Determine the [x, y] coordinate at the center of the cell enclosing the given text.  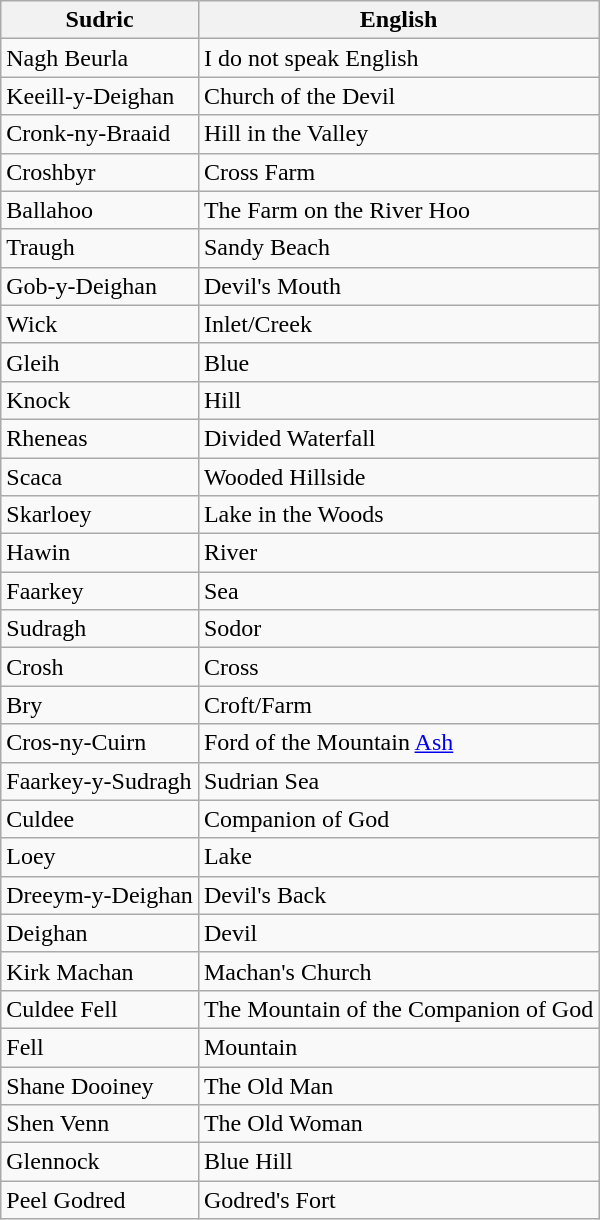
Crosh [100, 667]
Dreeym-y-Deighan [100, 895]
Hill in the Valley [398, 134]
Lake in the Woods [398, 515]
Croft/Farm [398, 705]
Ballahoo [100, 210]
Cronk-ny-Braaid [100, 134]
Gleih [100, 362]
English [398, 20]
I do not speak English [398, 58]
Peel Godred [100, 1200]
Hill [398, 400]
Companion of God [398, 819]
Faarkey-y-Sudragh [100, 781]
Blue [398, 362]
Croshbyr [100, 172]
Deighan [100, 933]
Blue Hill [398, 1162]
The Farm on the River Hoo [398, 210]
Sudric [100, 20]
Nagh Beurla [100, 58]
Sodor [398, 629]
Shane Dooiney [100, 1085]
Rheneas [100, 438]
Skarloey [100, 515]
Shen Venn [100, 1124]
Inlet/Creek [398, 324]
Wick [100, 324]
Godred's Fort [398, 1200]
Lake [398, 857]
Knock [100, 400]
Traugh [100, 248]
Sudragh [100, 629]
Keeill-y-Deighan [100, 96]
The Mountain of the Companion of God [398, 1009]
Wooded Hillside [398, 477]
Scaca [100, 477]
Devil's Mouth [398, 286]
Cross Farm [398, 172]
Culdee [100, 819]
Fell [100, 1047]
Bry [100, 705]
Church of the Devil [398, 96]
River [398, 553]
Hawin [100, 553]
Devil's Back [398, 895]
Faarkey [100, 591]
Culdee Fell [100, 1009]
Devil [398, 933]
Mountain [398, 1047]
Sea [398, 591]
The Old Man [398, 1085]
Sudrian Sea [398, 781]
Ford of the Mountain Ash [398, 743]
Sandy Beach [398, 248]
Gob-y-Deighan [100, 286]
The Old Woman [398, 1124]
Kirk Machan [100, 971]
Divided Waterfall [398, 438]
Loey [100, 857]
Machan's Church [398, 971]
Cross [398, 667]
Cros-ny-Cuirn [100, 743]
Glennock [100, 1162]
